Find where the given text appears and provide that cell's center as [X, Y] coordinate. 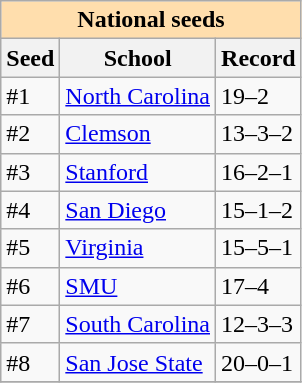
National seeds [151, 20]
17–4 [259, 286]
19–2 [259, 96]
20–0–1 [259, 362]
#7 [30, 324]
15–5–1 [259, 248]
SMU [138, 286]
San Jose State [138, 362]
Record [259, 58]
#6 [30, 286]
San Diego [138, 210]
South Carolina [138, 324]
16–2–1 [259, 172]
North Carolina [138, 96]
Clemson [138, 134]
#5 [30, 248]
School [138, 58]
#2 [30, 134]
13–3–2 [259, 134]
Stanford [138, 172]
#4 [30, 210]
#1 [30, 96]
15–1–2 [259, 210]
#3 [30, 172]
#8 [30, 362]
12–3–3 [259, 324]
Virginia [138, 248]
Seed [30, 58]
